Identify which cell holds the provided text, then report its (x, y) central coordinate. 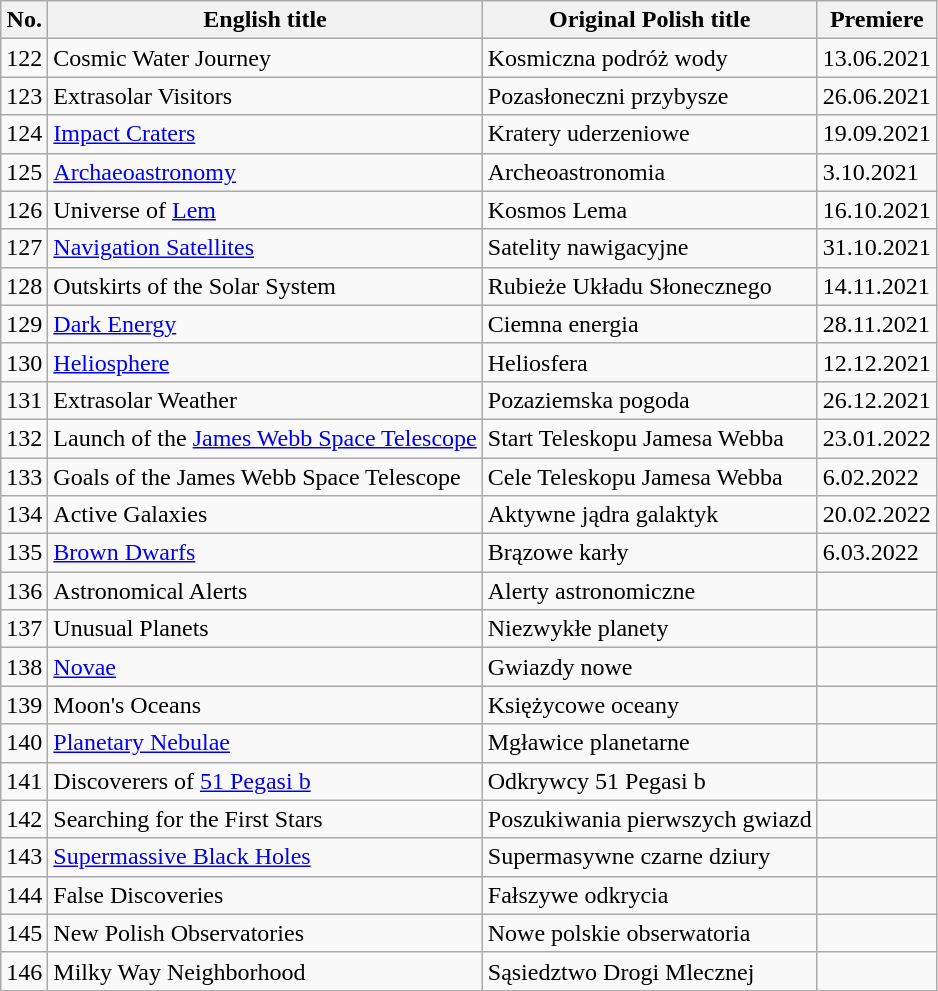
Nowe polskie obserwatoria (650, 933)
142 (24, 819)
133 (24, 477)
140 (24, 743)
138 (24, 667)
137 (24, 629)
Poszukiwania pierwszych gwiazd (650, 819)
13.06.2021 (876, 58)
Alerty astronomiczne (650, 591)
Kosmos Lema (650, 210)
Searching for the First Stars (265, 819)
6.03.2022 (876, 553)
Goals of the James Webb Space Telescope (265, 477)
Niezwykłe planety (650, 629)
127 (24, 248)
Navigation Satellites (265, 248)
132 (24, 438)
Pozaziemska pogoda (650, 400)
28.11.2021 (876, 324)
16.10.2021 (876, 210)
Pozasłoneczni przybysze (650, 96)
Dark Energy (265, 324)
Sąsiedztwo Drogi Mlecznej (650, 971)
136 (24, 591)
126 (24, 210)
False Discoveries (265, 895)
12.12.2021 (876, 362)
Brown Dwarfs (265, 553)
20.02.2022 (876, 515)
Supermasywne czarne dziury (650, 857)
Original Polish title (650, 20)
Extrasolar Visitors (265, 96)
English title (265, 20)
Premiere (876, 20)
Brązowe karły (650, 553)
Fałszywe odkrycia (650, 895)
Milky Way Neighborhood (265, 971)
Moon's Oceans (265, 705)
Aktywne jądra galaktyk (650, 515)
123 (24, 96)
26.12.2021 (876, 400)
Archeoastronomia (650, 172)
Gwiazdy nowe (650, 667)
139 (24, 705)
145 (24, 933)
Active Galaxies (265, 515)
Heliosfera (650, 362)
Archaeoastronomy (265, 172)
143 (24, 857)
Astronomical Alerts (265, 591)
130 (24, 362)
Novae (265, 667)
Universe of Lem (265, 210)
Start Teleskopu Jamesa Webba (650, 438)
Kratery uderzeniowe (650, 134)
14.11.2021 (876, 286)
26.06.2021 (876, 96)
3.10.2021 (876, 172)
Planetary Nebulae (265, 743)
19.09.2021 (876, 134)
Satelity nawigacyjne (650, 248)
Mgławice planetarne (650, 743)
Odkrywcy 51 Pegasi b (650, 781)
Księżycowe oceany (650, 705)
23.01.2022 (876, 438)
122 (24, 58)
Cele Teleskopu Jamesa Webba (650, 477)
Kosmiczna podróż wody (650, 58)
125 (24, 172)
Discoverers of 51 Pegasi b (265, 781)
Impact Craters (265, 134)
Extrasolar Weather (265, 400)
146 (24, 971)
144 (24, 895)
31.10.2021 (876, 248)
6.02.2022 (876, 477)
135 (24, 553)
Ciemna energia (650, 324)
Rubieże Układu Słonecznego (650, 286)
134 (24, 515)
Cosmic Water Journey (265, 58)
No. (24, 20)
141 (24, 781)
Outskirts of the Solar System (265, 286)
131 (24, 400)
124 (24, 134)
128 (24, 286)
129 (24, 324)
Launch of the James Webb Space Telescope (265, 438)
Unusual Planets (265, 629)
New Polish Observatories (265, 933)
Heliosphere (265, 362)
Supermassive Black Holes (265, 857)
